From the cell containing the given text, extract its center point as (x, y) coordinate. 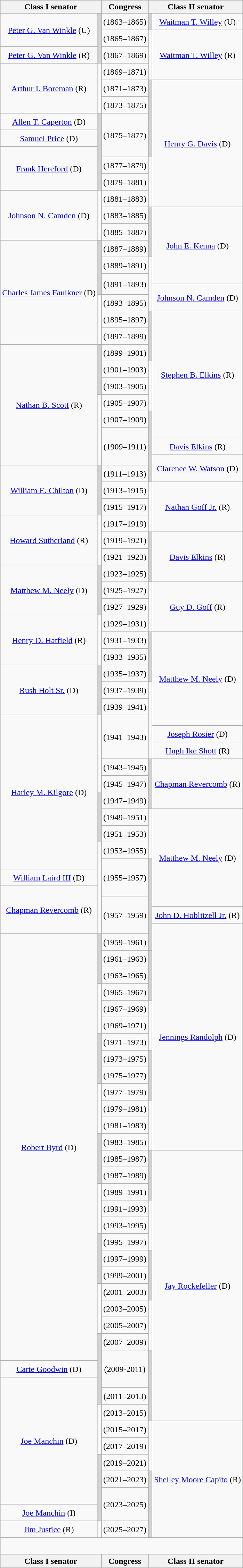
(1941–1943) (124, 737)
(1939–1941) (124, 707)
(1881–1883) (124, 199)
Nathan B. Scott (R) (49, 405)
(1967–1969) (124, 1009)
John E. Kenna (D) (197, 246)
(1973–1975) (124, 1059)
(1953–1955) (124, 851)
Henry G. Davis (D) (197, 144)
John D. Hoblitzell Jr. (R) (197, 915)
(1983–1985) (124, 1142)
(2023–2025) (124, 1504)
Rush Holt Sr. (D) (49, 690)
(1963–1965) (124, 976)
(2007–2009) (124, 1342)
(1887–1889) (124, 249)
Waitman T. Willey (R) (197, 55)
(2005–2007) (124, 1325)
(1985–1987) (124, 1159)
Arthur I. Boreman (R) (49, 88)
(2021–2023) (124, 1480)
(1883–1885) (124, 216)
(1865–1867) (124, 39)
(1919–1921) (124, 540)
William E. Chilton (D) (49, 490)
(2013–2015) (124, 1413)
(1935–1937) (124, 674)
(1961–1963) (124, 959)
(1955–1957) (124, 878)
(1951–1953) (124, 834)
(1931–1933) (124, 640)
Frank Hereford (D) (49, 169)
(1889–1891) (124, 265)
(2011–2013) (124, 1396)
(2017–2019) (124, 1446)
(1947–1949) (124, 801)
(1929–1931) (124, 624)
(1869–1871) (124, 72)
Guy D. Goff (R) (197, 607)
(1899–1901) (124, 353)
(2001–2003) (124, 1292)
(1957–1959) (124, 915)
(1945–1947) (124, 784)
(1871–1873) (124, 88)
(1879–1881) (124, 182)
(1995–1997) (124, 1242)
(1989–1991) (124, 1192)
(2019–2021) (124, 1463)
(1923–1925) (124, 574)
(1863–1865) (124, 22)
Joseph Rosier (D) (197, 734)
(1917–1919) (124, 524)
(1937–1939) (124, 690)
Waitman T. Willey (U) (197, 22)
(1949–1951) (124, 817)
Nathan Goff Jr. (R) (197, 507)
(1875–1877) (124, 135)
(1979–1981) (124, 1109)
(1877–1879) (124, 166)
Hugh Ike Shott (R) (197, 751)
(1895–1897) (124, 320)
(1921–1923) (124, 557)
(2003–2005) (124, 1309)
(1891–1893) (124, 284)
Stephen B. Elkins (R) (197, 375)
(2009-2011) (124, 1369)
Samuel Price (D) (49, 138)
(2025–2027) (124, 1529)
Joe Manchin (D) (49, 1441)
(1959–1961) (124, 942)
Charles James Faulkner (D) (49, 293)
Jennings Randolph (D) (197, 1037)
(2015–2017) (124, 1430)
(1903–1905) (124, 386)
Peter G. Van Winkle (R) (49, 55)
Jim Justice (R) (49, 1529)
(1913–1915) (124, 490)
(1905–1907) (124, 403)
(1897–1899) (124, 336)
(1907–1909) (124, 420)
(1867–1869) (124, 55)
Carte Goodwin (D) (49, 1369)
Shelley Moore Capito (R) (197, 1480)
Peter G. Van Winkle (U) (49, 30)
(1925–1927) (124, 590)
(1893–1895) (124, 303)
(1943–1945) (124, 767)
(1915–1917) (124, 507)
Clarence W. Watson (D) (197, 469)
(1987–1989) (124, 1175)
Howard Sutherland (R) (49, 540)
Allen T. Caperton (D) (49, 122)
(1901–1903) (124, 370)
(1927–1929) (124, 607)
Henry D. Hatfield (R) (49, 640)
Joe Manchin (I) (49, 1513)
Harley M. Kilgore (D) (49, 792)
(1997–1999) (124, 1259)
(1999–2001) (124, 1275)
(1975–1977) (124, 1076)
Jay Rockefeller (D) (197, 1286)
Robert Byrd (D) (49, 1147)
(1991–1993) (124, 1209)
(1977–1979) (124, 1092)
(1911–1913) (124, 474)
(1885–1887) (124, 232)
(1993–1995) (124, 1225)
(1873–1875) (124, 105)
(1933–1935) (124, 657)
William Laird III (D) (49, 878)
(1969–1971) (124, 1026)
(1965–1967) (124, 992)
(1971–1973) (124, 1042)
(1909–1911) (124, 447)
(1981–1983) (124, 1126)
